Locate the cell with the specified text and output its [X, Y] center coordinate. 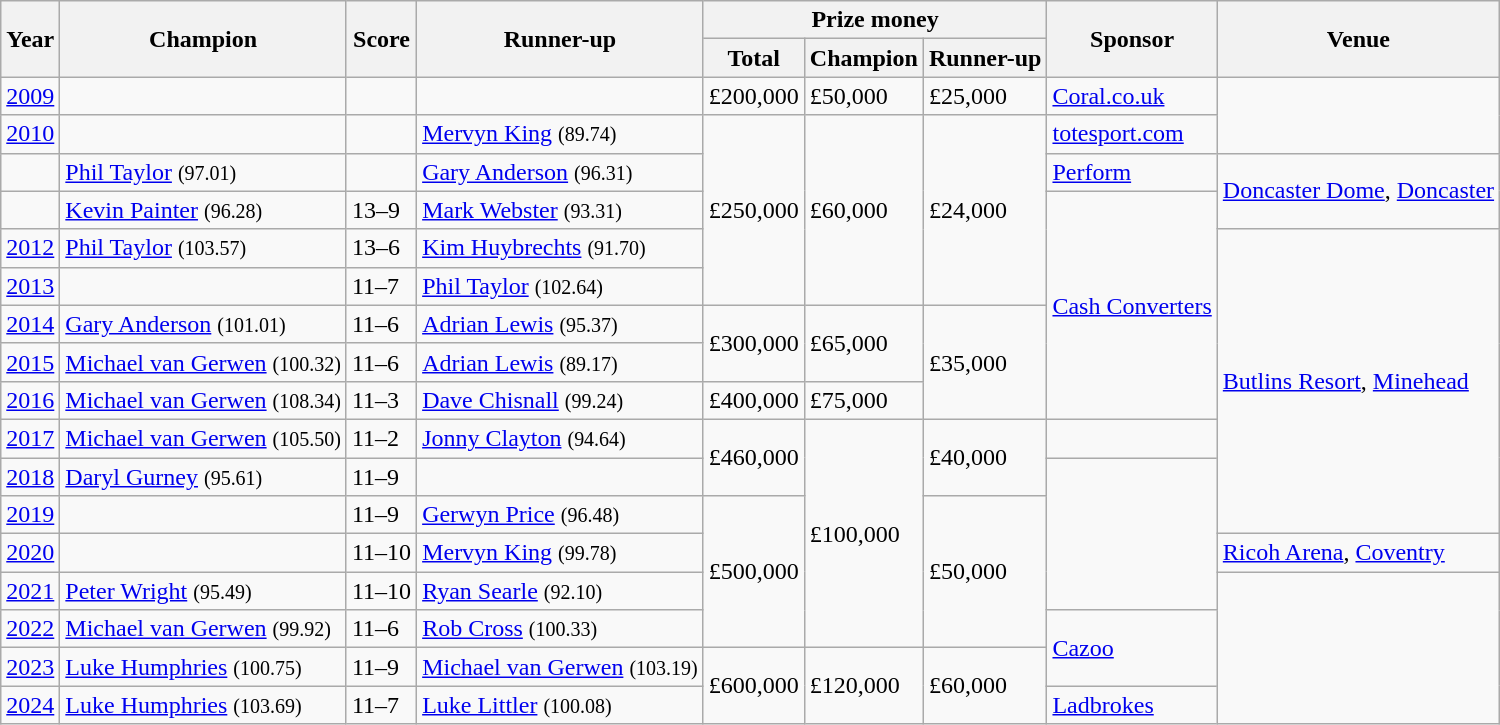
Mark Webster (93.31) [560, 210]
Michael van Gerwen (100.32) [204, 362]
£460,000 [754, 457]
£24,000 [985, 210]
£100,000 [864, 533]
Phil Taylor (103.57) [204, 248]
2009 [30, 96]
£600,000 [754, 686]
2019 [30, 515]
Gerwyn Price (96.48) [560, 515]
Mervyn King (99.78) [560, 553]
Cash Converters [1132, 305]
£25,000 [985, 96]
Phil Taylor (102.64) [560, 286]
Adrian Lewis (89.17) [560, 362]
Score [381, 39]
Gary Anderson (96.31) [560, 172]
£250,000 [754, 210]
2018 [30, 477]
Gary Anderson (101.01) [204, 324]
Butlins Resort, Minehead [1358, 381]
£120,000 [864, 686]
£40,000 [985, 457]
Luke Littler (100.08) [560, 705]
11–2 [381, 438]
2023 [30, 667]
Daryl Gurney (95.61) [204, 477]
Ricoh Arena, Coventry [1358, 553]
Michael van Gerwen (108.34) [204, 400]
Adrian Lewis (95.37) [560, 324]
Rob Cross (100.33) [560, 629]
Sponsor [1132, 39]
Michael van Gerwen (105.50) [204, 438]
£200,000 [754, 96]
Ladbrokes [1132, 705]
Michael van Gerwen (103.19) [560, 667]
2015 [30, 362]
Dave Chisnall (99.24) [560, 400]
totesport.com [1132, 134]
Total [754, 58]
Venue [1358, 39]
2020 [30, 553]
Coral.co.uk [1132, 96]
£35,000 [985, 362]
Luke Humphries (103.69) [204, 705]
Mervyn King (89.74) [560, 134]
2014 [30, 324]
2017 [30, 438]
Luke Humphries (100.75) [204, 667]
Year [30, 39]
Jonny Clayton (94.64) [560, 438]
Phil Taylor (97.01) [204, 172]
2021 [30, 591]
2022 [30, 629]
£75,000 [864, 400]
2012 [30, 248]
Cazoo [1132, 648]
£65,000 [864, 343]
Prize money [875, 20]
Peter Wright (95.49) [204, 591]
2013 [30, 286]
2010 [30, 134]
13–6 [381, 248]
Doncaster Dome, Doncaster [1358, 191]
Michael van Gerwen (99.92) [204, 629]
11–3 [381, 400]
13–9 [381, 210]
Kim Huybrechts (91.70) [560, 248]
Ryan Searle (92.10) [560, 591]
£300,000 [754, 343]
2016 [30, 400]
2024 [30, 705]
£400,000 [754, 400]
Perform [1132, 172]
Kevin Painter (96.28) [204, 210]
£500,000 [754, 572]
